For the text-containing cell, return its midpoint in (X, Y) coordinate format. 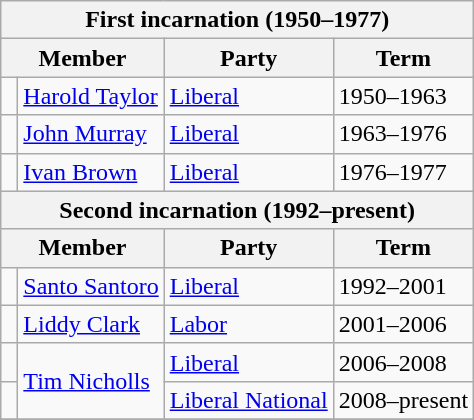
2006–2008 (403, 362)
2008–present (403, 400)
Ivan Brown (91, 172)
1976–1977 (403, 172)
2001–2006 (403, 324)
1950–1963 (403, 96)
1992–2001 (403, 286)
Tim Nicholls (91, 381)
1963–1976 (403, 134)
Liberal National (248, 400)
Second incarnation (1992–present) (238, 210)
Liddy Clark (91, 324)
John Murray (91, 134)
First incarnation (1950–1977) (238, 20)
Santo Santoro (91, 286)
Harold Taylor (91, 96)
Labor (248, 324)
